Return [x, y] of the center of cell containing provided text 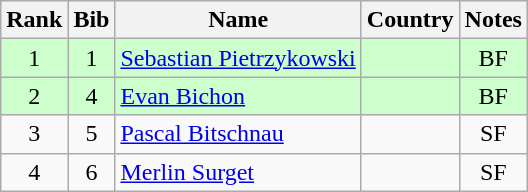
Pascal Bitschnau [238, 134]
3 [34, 134]
5 [92, 134]
Bib [92, 20]
6 [92, 172]
Sebastian Pietrzykowski [238, 58]
Notes [493, 20]
2 [34, 96]
Country [410, 20]
Evan Bichon [238, 96]
Name [238, 20]
Merlin Surget [238, 172]
Rank [34, 20]
